Output the [x, y] coordinate of the center of the cell containing the given text.  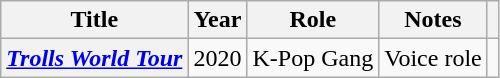
2020 [218, 58]
K-Pop Gang [313, 58]
Year [218, 20]
Voice role [434, 58]
Title [94, 20]
Trolls World Tour [94, 58]
Role [313, 20]
Notes [434, 20]
